Identify which cell holds the provided text, then report its [X, Y] central coordinate. 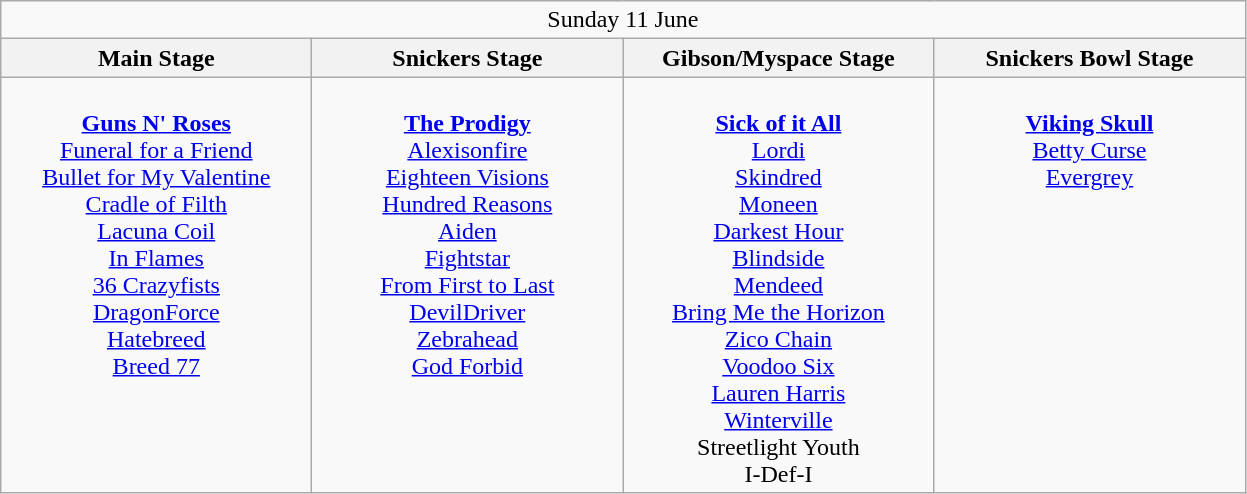
Guns N' Roses Funeral for a Friend Bullet for My Valentine Cradle of Filth Lacuna Coil In Flames 36 Crazyfists DragonForce Hatebreed Breed 77 [156, 285]
Snickers Stage [468, 58]
Gibson/Myspace Stage [778, 58]
Sunday 11 June [623, 20]
Viking Skull Betty Curse Evergrey [1090, 285]
Snickers Bowl Stage [1090, 58]
Main Stage [156, 58]
The Prodigy Alexisonfire Eighteen Visions Hundred Reasons Aiden Fightstar From First to Last DevilDriver Zebrahead God Forbid [468, 285]
